Output the (x, y) coordinate of the center of the cell containing the given text.  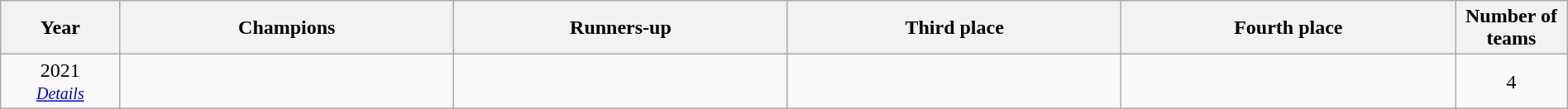
Third place (954, 28)
Fourth place (1288, 28)
2021Details (60, 81)
4 (1512, 81)
Runners-up (621, 28)
Year (60, 28)
Champions (287, 28)
Number of teams (1512, 28)
